Provide the (X, Y) coordinate of the cell's center where the given text is located.  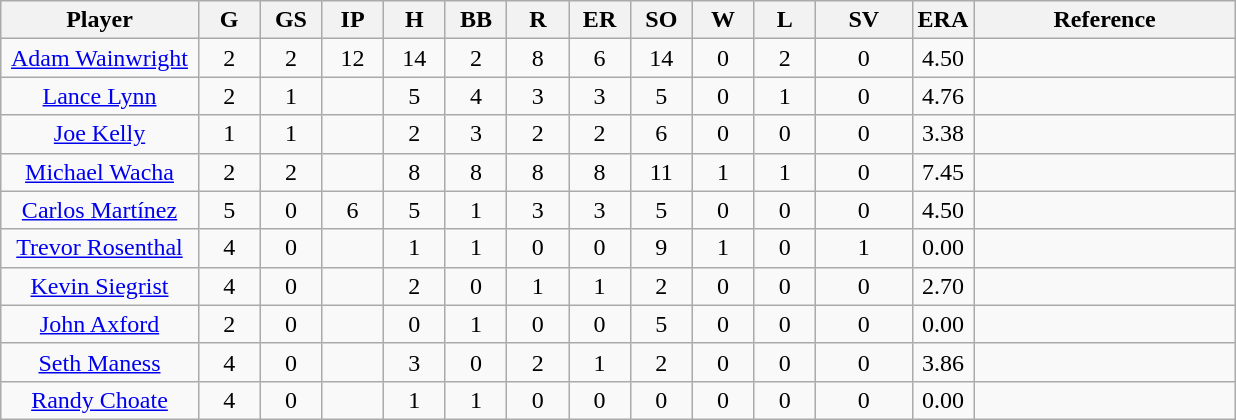
11 (661, 172)
IP (353, 20)
Lance Lynn (100, 96)
BB (476, 20)
Seth Maness (100, 362)
Trevor Rosenthal (100, 248)
H (414, 20)
John Axford (100, 324)
Carlos Martínez (100, 210)
G (229, 20)
Randy Choate (100, 400)
3.38 (943, 134)
3.86 (943, 362)
Michael Wacha (100, 172)
12 (353, 58)
2.70 (943, 286)
W (723, 20)
ERA (943, 20)
Reference (1105, 20)
7.45 (943, 172)
SO (661, 20)
GS (291, 20)
Joe Kelly (100, 134)
Kevin Siegrist (100, 286)
9 (661, 248)
Adam Wainwright (100, 58)
L (785, 20)
R (538, 20)
SV (864, 20)
ER (600, 20)
4.76 (943, 96)
Player (100, 20)
